Scan for the cell matching the given text and deliver its (X, Y) coordinate at center. 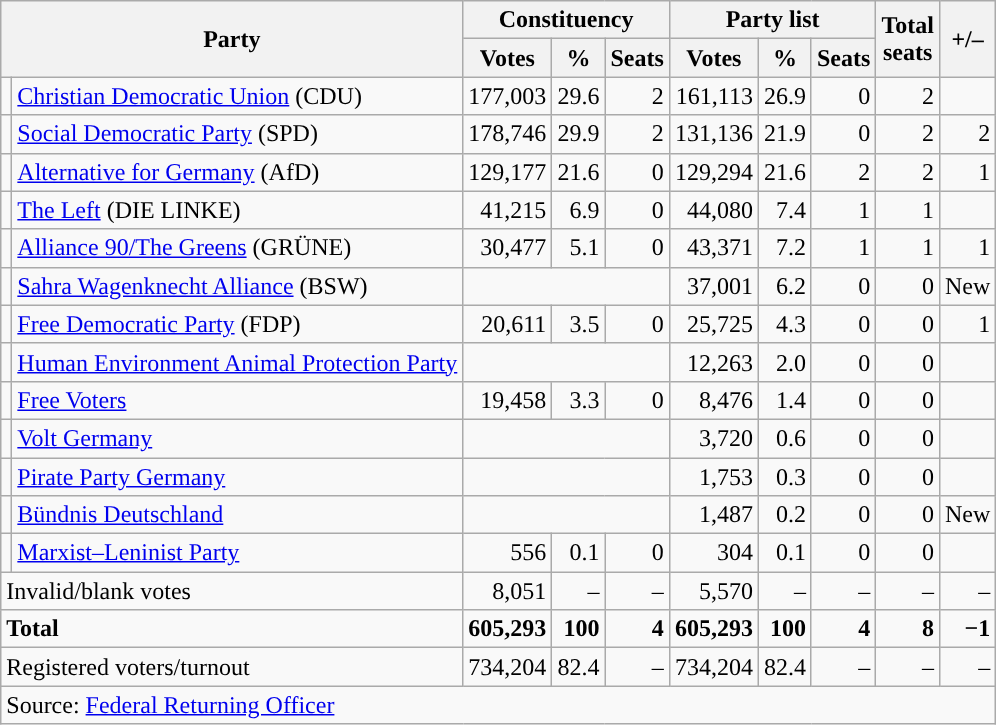
26.9 (784, 96)
Human Environment Animal Protection Party (238, 362)
7.4 (784, 210)
178,746 (508, 134)
Totalseats (908, 39)
Registered voters/turnout (232, 667)
20,611 (508, 324)
12,263 (714, 362)
8,476 (714, 400)
3.3 (578, 400)
0.3 (784, 477)
2.0 (784, 362)
Bündnis Deutschland (238, 515)
6.9 (578, 210)
19,458 (508, 400)
41,215 (508, 210)
0.2 (784, 515)
30,477 (508, 248)
The Left (DIE LINKE) (238, 210)
Social Democratic Party (SPD) (238, 134)
25,725 (714, 324)
7.2 (784, 248)
Sahra Wagenknecht Alliance (BSW) (238, 286)
Christian Democratic Union (CDU) (238, 96)
Constituency (566, 20)
21.9 (784, 134)
161,113 (714, 96)
1,753 (714, 477)
3.5 (578, 324)
Alternative for Germany (AfD) (238, 172)
Volt Germany (238, 438)
Party list (772, 20)
43,371 (714, 248)
1.4 (784, 400)
4.3 (784, 324)
Alliance 90/The Greens (GRÜNE) (238, 248)
Invalid/blank votes (232, 591)
+/– (967, 39)
37,001 (714, 286)
129,294 (714, 172)
177,003 (508, 96)
Total (232, 629)
29.6 (578, 96)
6.2 (784, 286)
0.6 (784, 438)
Marxist–Leninist Party (238, 553)
556 (508, 553)
Free Voters (238, 400)
−1 (967, 629)
Party (232, 39)
5,570 (714, 591)
8,051 (508, 591)
131,136 (714, 134)
Pirate Party Germany (238, 477)
3,720 (714, 438)
129,177 (508, 172)
29.9 (578, 134)
Free Democratic Party (FDP) (238, 324)
5.1 (578, 248)
304 (714, 553)
1,487 (714, 515)
Source: Federal Returning Officer (498, 705)
8 (908, 629)
44,080 (714, 210)
